Output the [x, y] coordinate of the center of the cell containing the given text.  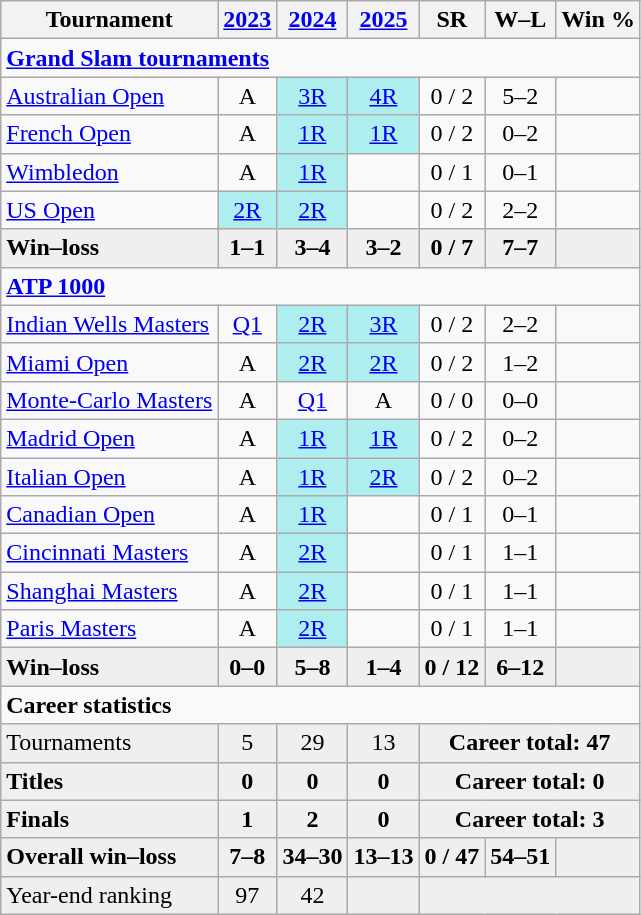
Cincinnati Masters [110, 553]
Madrid Open [110, 438]
ATP 1000 [321, 286]
Titles [110, 781]
2 [312, 819]
SR [452, 20]
3–4 [312, 248]
0 / 12 [452, 667]
Career statistics [321, 705]
2023 [248, 20]
0 / 47 [452, 857]
Australian Open [110, 96]
7–7 [520, 248]
2024 [312, 20]
34–30 [312, 857]
French Open [110, 134]
1–4 [384, 667]
54–51 [520, 857]
Monte-Carlo Masters [110, 400]
Tournaments [110, 743]
42 [312, 895]
5–2 [520, 96]
W–L [520, 20]
4R [384, 96]
Overall win–loss [110, 857]
Wimbledon [110, 172]
Finals [110, 819]
3–2 [384, 248]
Miami Open [110, 362]
Year-end ranking [110, 895]
6–12 [520, 667]
Italian Open [110, 477]
13–13 [384, 857]
Career total: 0 [530, 781]
97 [248, 895]
1–2 [520, 362]
US Open [110, 210]
1 [248, 819]
Win % [598, 20]
Tournament [110, 20]
2025 [384, 20]
Paris Masters [110, 629]
5–8 [312, 667]
Career total: 3 [530, 819]
0 / 7 [452, 248]
5 [248, 743]
13 [384, 743]
Indian Wells Masters [110, 324]
7–8 [248, 857]
Shanghai Masters [110, 591]
Career total: 47 [530, 743]
Canadian Open [110, 515]
Grand Slam tournaments [321, 58]
29 [312, 743]
0 / 0 [452, 400]
